For the text-containing cell, return its midpoint in [x, y] coordinate format. 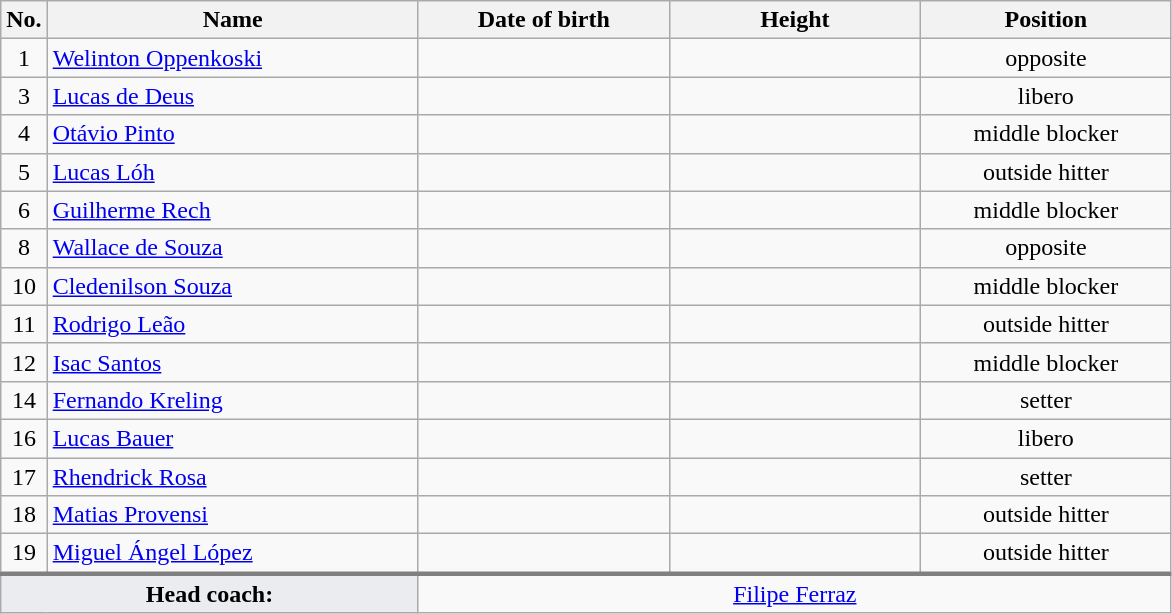
Lucas de Deus [232, 96]
Name [232, 20]
Rhendrick Rosa [232, 477]
Rodrigo Leão [232, 324]
Miguel Ángel López [232, 554]
5 [24, 172]
8 [24, 248]
Position [1046, 20]
Isac Santos [232, 362]
Wallace de Souza [232, 248]
Lucas Lóh [232, 172]
3 [24, 96]
11 [24, 324]
Lucas Bauer [232, 438]
6 [24, 210]
18 [24, 515]
Matias Provensi [232, 515]
Filipe Ferraz [794, 593]
17 [24, 477]
Otávio Pinto [232, 134]
Guilherme Rech [232, 210]
19 [24, 554]
Head coach: [210, 593]
Cledenilson Souza [232, 286]
1 [24, 58]
16 [24, 438]
Fernando Kreling [232, 400]
Date of birth [544, 20]
Welinton Oppenkoski [232, 58]
No. [24, 20]
14 [24, 400]
12 [24, 362]
Height [794, 20]
4 [24, 134]
10 [24, 286]
